Scan for the cell matching the given text and deliver its (x, y) coordinate at center. 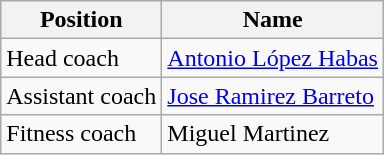
Fitness coach (82, 134)
Antonio López Habas (273, 58)
Head coach (82, 58)
Miguel Martinez (273, 134)
Assistant coach (82, 96)
Name (273, 20)
Jose Ramirez Barreto (273, 96)
Position (82, 20)
